From the cell containing the given text, extract its center point as (X, Y) coordinate. 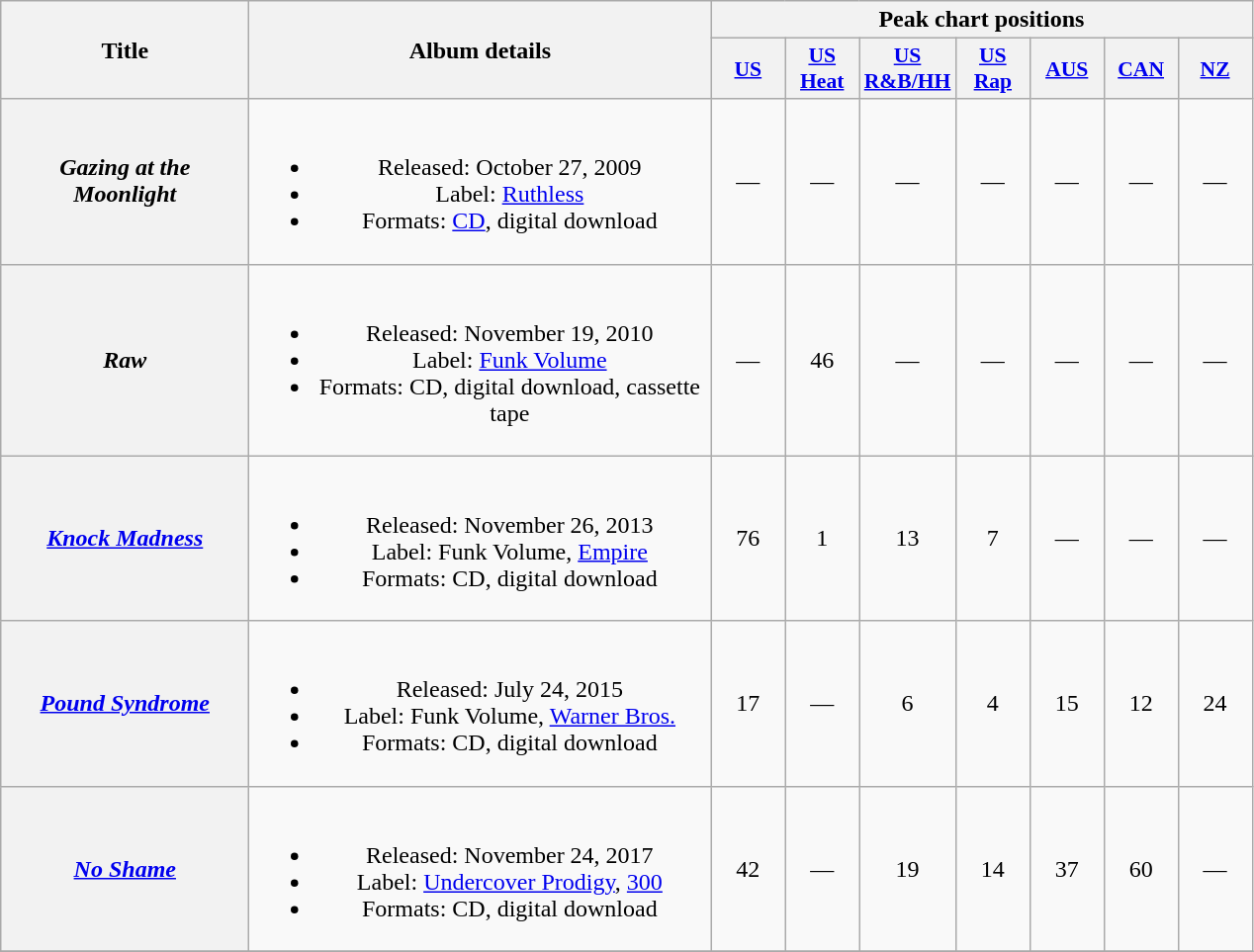
No Shame (125, 868)
60 (1141, 868)
4 (993, 704)
19 (908, 868)
1 (823, 538)
Released: November 26, 2013Label: Funk Volume, EmpireFormats: CD, digital download (481, 538)
NZ (1214, 69)
CAN (1141, 69)
Released: November 24, 2017Label: Undercover Prodigy, 300Formats: CD, digital download (481, 868)
15 (1066, 704)
13 (908, 538)
Knock Madness (125, 538)
6 (908, 704)
46 (823, 360)
Released: November 19, 2010Label: Funk VolumeFormats: CD, digital download, cassette tape (481, 360)
Peak chart positions (981, 20)
Title (125, 49)
Released: July 24, 2015Label: Funk Volume, Warner Bros.Formats: CD, digital download (481, 704)
24 (1214, 704)
USRap (993, 69)
7 (993, 538)
US Heat (823, 69)
17 (748, 704)
Pound Syndrome (125, 704)
37 (1066, 868)
42 (748, 868)
Released: October 27, 2009Label: RuthlessFormats: CD, digital download (481, 182)
14 (993, 868)
76 (748, 538)
Album details (481, 49)
AUS (1066, 69)
US (748, 69)
US R&B/HH (908, 69)
12 (1141, 704)
Raw (125, 360)
Gazing at the Moonlight (125, 182)
